Locate the cell with the specified text and output its [X, Y] center coordinate. 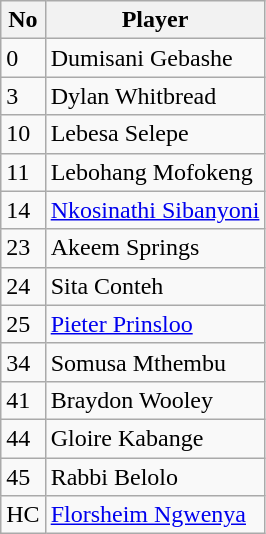
45 [23, 477]
Pieter Prinsloo [155, 324]
44 [23, 438]
23 [23, 248]
Dylan Whitbread [155, 96]
Lebesa Selepe [155, 134]
25 [23, 324]
Braydon Wooley [155, 400]
No [23, 20]
24 [23, 286]
Gloire Kabange [155, 438]
41 [23, 400]
34 [23, 362]
Nkosinathi Sibanyoni [155, 210]
Lebohang Mofokeng [155, 172]
3 [23, 96]
Player [155, 20]
Akeem Springs [155, 248]
0 [23, 58]
HC [23, 515]
11 [23, 172]
Florsheim Ngwenya [155, 515]
Somusa Mthembu [155, 362]
Dumisani Gebashe [155, 58]
Sita Conteh [155, 286]
14 [23, 210]
Rabbi Belolo [155, 477]
10 [23, 134]
